Return the (X, Y) coordinate for the center point of the cell that contains the specified text.  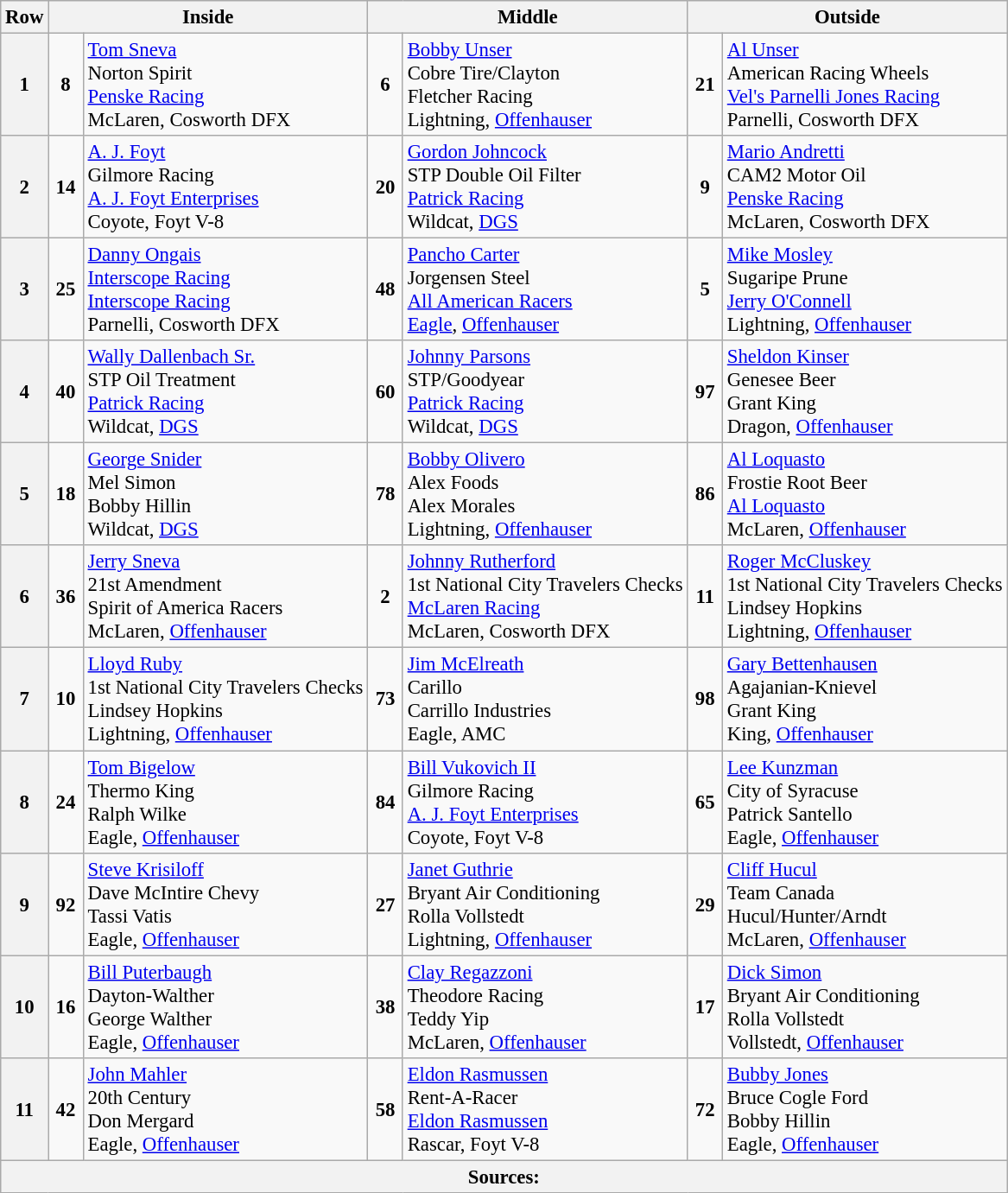
Bubby Jones Bruce Cogle FordBobby HillinEagle, Offenhauser (865, 1109)
60 (385, 392)
78 (385, 494)
Row (24, 17)
36 (66, 598)
Steve KrisiloffDave McIntire ChevyTassi VatisEagle, Offenhauser (225, 904)
Bill PuterbaughDayton-WaltherGeorge WaltherEagle, Offenhauser (225, 1007)
Sheldon KinserGenesee BeerGrant KingDragon, Offenhauser (865, 392)
Pancho CarterJorgensen SteelAll American RacersEagle, Offenhauser (545, 290)
7 (24, 700)
Tom BigelowThermo KingRalph WilkeEagle, Offenhauser (225, 802)
Mario Andretti CAM2 Motor OilPenske RacingMcLaren, Cosworth DFX (865, 187)
38 (385, 1007)
Sources: (504, 1177)
Wally Dallenbach Sr.STP Oil TreatmentPatrick RacingWildcat, DGS (225, 392)
98 (705, 700)
Outside (847, 17)
21 (705, 85)
4 (24, 392)
Bill Vukovich IIGilmore RacingA. J. Foyt EnterprisesCoyote, Foyt V-8 (545, 802)
48 (385, 290)
George SniderMel SimonBobby HillinWildcat, DGS (225, 494)
Gary BettenhausenAgajanian-KnievelGrant KingKing, Offenhauser (865, 700)
Al Unser American Racing WheelsVel's Parnelli Jones RacingParnelli, Cosworth DFX (865, 85)
14 (66, 187)
Johnny ParsonsSTP/GoodyearPatrick RacingWildcat, DGS (545, 392)
17 (705, 1007)
Bobby Olivero Alex FoodsAlex MoralesLightning, Offenhauser (545, 494)
Dick SimonBryant Air ConditioningRolla VollstedtVollstedt, Offenhauser (865, 1007)
20 (385, 187)
Lee KunzmanCity of SyracusePatrick SantelloEagle, Offenhauser (865, 802)
Inside (208, 17)
Eldon RasmussenRent-A-RacerEldon RasmussenRascar, Foyt V-8 (545, 1109)
27 (385, 904)
A. J. Foyt Gilmore RacingA. J. Foyt EnterprisesCoyote, Foyt V-8 (225, 187)
73 (385, 700)
Mike MosleySugaripe PruneJerry O'ConnellLightning, Offenhauser (865, 290)
42 (66, 1109)
65 (705, 802)
Danny Ongais Interscope RacingInterscope RacingParnelli, Cosworth DFX (225, 290)
24 (66, 802)
16 (66, 1007)
Roger McCluskey1st National City Travelers ChecksLindsey HopkinsLightning, Offenhauser (865, 598)
Tom SnevaNorton SpiritPenske RacingMcLaren, Cosworth DFX (225, 85)
Lloyd Ruby1st National City Travelers ChecksLindsey HopkinsLightning, Offenhauser (225, 700)
John Mahler20th CenturyDon MergardEagle, Offenhauser (225, 1109)
Middle (528, 17)
1 (24, 85)
3 (24, 290)
Johnny Rutherford 1st National City Travelers ChecksMcLaren RacingMcLaren, Cosworth DFX (545, 598)
86 (705, 494)
Cliff Hucul Team CanadaHucul/Hunter/ArndtMcLaren, Offenhauser (865, 904)
Jim McElreathCarilloCarrillo IndustriesEagle, AMC (545, 700)
18 (66, 494)
25 (66, 290)
84 (385, 802)
58 (385, 1109)
92 (66, 904)
Jerry Sneva 21st AmendmentSpirit of America RacersMcLaren, Offenhauser (225, 598)
Janet Guthrie Bryant Air ConditioningRolla VollstedtLightning, Offenhauser (545, 904)
Gordon Johncock STP Double Oil FilterPatrick RacingWildcat, DGS (545, 187)
Al LoquastoFrostie Root BeerAl LoquastoMcLaren, Offenhauser (865, 494)
29 (705, 904)
Bobby Unser Cobre Tire/ClaytonFletcher RacingLightning, Offenhauser (545, 85)
40 (66, 392)
Clay Regazzoni Theodore RacingTeddy YipMcLaren, Offenhauser (545, 1007)
97 (705, 392)
72 (705, 1109)
